Find where the given text appears and provide that cell's center as (x, y) coordinate. 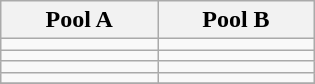
Pool B (236, 20)
Pool A (80, 20)
